Find where the given text appears and provide that cell's center as (x, y) coordinate. 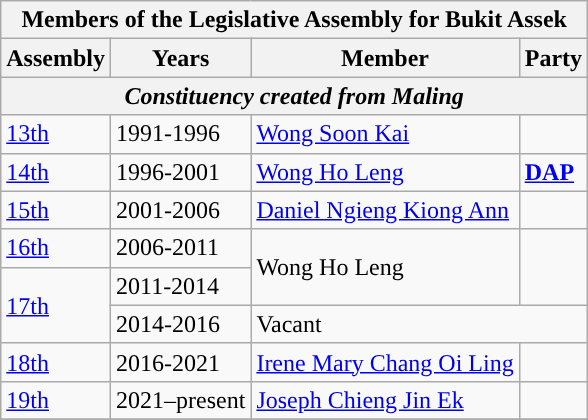
Member (385, 58)
Vacant (420, 324)
1996-2001 (180, 172)
15th (56, 210)
Daniel Ngieng Kiong Ann (385, 210)
Wong Soon Kai (385, 134)
Assembly (56, 58)
2014-2016 (180, 324)
Party (553, 58)
16th (56, 248)
17th (56, 305)
14th (56, 172)
2011-2014 (180, 286)
Irene Mary Chang Oi Ling (385, 362)
19th (56, 400)
13th (56, 134)
Constituency created from Maling (294, 96)
2006-2011 (180, 248)
2016-2021 (180, 362)
Joseph Chieng Jin Ek (385, 400)
2021–present (180, 400)
DAP (553, 172)
18th (56, 362)
1991-1996 (180, 134)
Years (180, 58)
Members of the Legislative Assembly for Bukit Assek (294, 20)
2001-2006 (180, 210)
